Provide the [X, Y] coordinate of the cell's center where the given text is located.  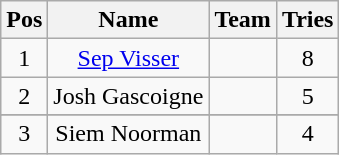
5 [308, 96]
Name [128, 20]
Tries [308, 20]
Team [243, 20]
Pos [24, 20]
Siem Noorman [128, 134]
8 [308, 58]
Sep Visser [128, 58]
1 [24, 58]
Josh Gascoigne [128, 96]
4 [308, 134]
3 [24, 134]
2 [24, 96]
